From the cell containing the given text, extract its center point as (x, y) coordinate. 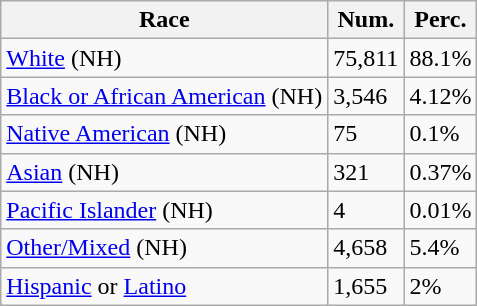
75 (366, 134)
4 (366, 210)
Race (164, 20)
0.37% (440, 172)
Num. (366, 20)
Black or African American (NH) (164, 96)
Perc. (440, 20)
2% (440, 286)
5.4% (440, 248)
Asian (NH) (164, 172)
0.1% (440, 134)
1,655 (366, 286)
4,658 (366, 248)
Other/Mixed (NH) (164, 248)
Pacific Islander (NH) (164, 210)
75,811 (366, 58)
0.01% (440, 210)
White (NH) (164, 58)
3,546 (366, 96)
4.12% (440, 96)
88.1% (440, 58)
Hispanic or Latino (164, 286)
321 (366, 172)
Native American (NH) (164, 134)
